Detect which cell encompasses the target text, then output its (x, y) center coordinate. 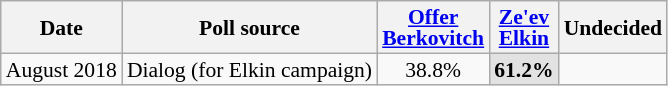
Poll source (250, 27)
Dialog (for Elkin campaign) (250, 68)
61.2% (524, 68)
Date (62, 27)
38.8% (433, 68)
Ze'evElkin (524, 27)
August 2018 (62, 68)
OfferBerkovitch (433, 27)
Undecided (613, 27)
